Extract the [x, y] coordinate from the center of the cell holding the provided text.  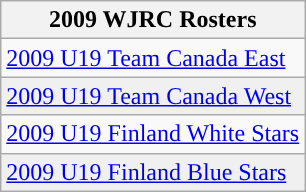
2009 U19 Team Canada West [153, 96]
2009 U19 Finland White Stars [153, 134]
2009 U19 Team Canada East [153, 58]
2009 U19 Finland Blue Stars [153, 172]
2009 WJRC Rosters [153, 20]
